Detect which cell encompasses the target text, then output its (x, y) center coordinate. 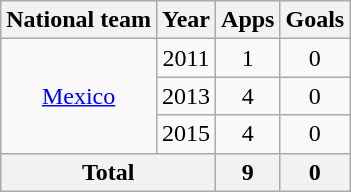
2013 (186, 96)
Goals (315, 20)
Apps (248, 20)
Mexico (79, 96)
Total (108, 172)
1 (248, 58)
Year (186, 20)
9 (248, 172)
2011 (186, 58)
2015 (186, 134)
National team (79, 20)
